Return the [X, Y] coordinate for the center point of the cell that contains the specified text.  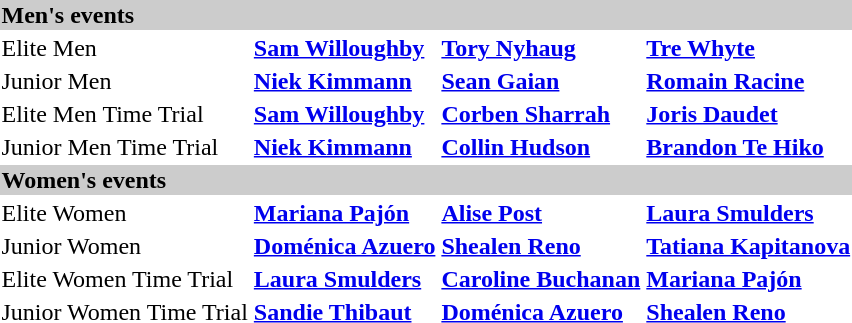
Alise Post [541, 213]
Junior Men [124, 81]
Elite Women Time Trial [124, 279]
Tory Nyhaug [541, 48]
Caroline Buchanan [541, 279]
Corben Sharrah [541, 114]
Junior Men Time Trial [124, 147]
Tre Whyte [748, 48]
Doménica Azuero [344, 246]
Elite Men [124, 48]
Elite Men Time Trial [124, 114]
Women's events [426, 180]
Brandon Te Hiko [748, 147]
Collin Hudson [541, 147]
Elite Women [124, 213]
Junior Women [124, 246]
Tatiana Kapitanova [748, 246]
Joris Daudet [748, 114]
Sean Gaian [541, 81]
Shealen Reno [541, 246]
Romain Racine [748, 81]
Men's events [426, 15]
